Pinpoint the cell where the given text exists, returning its [X, Y] midpoint coordinate. 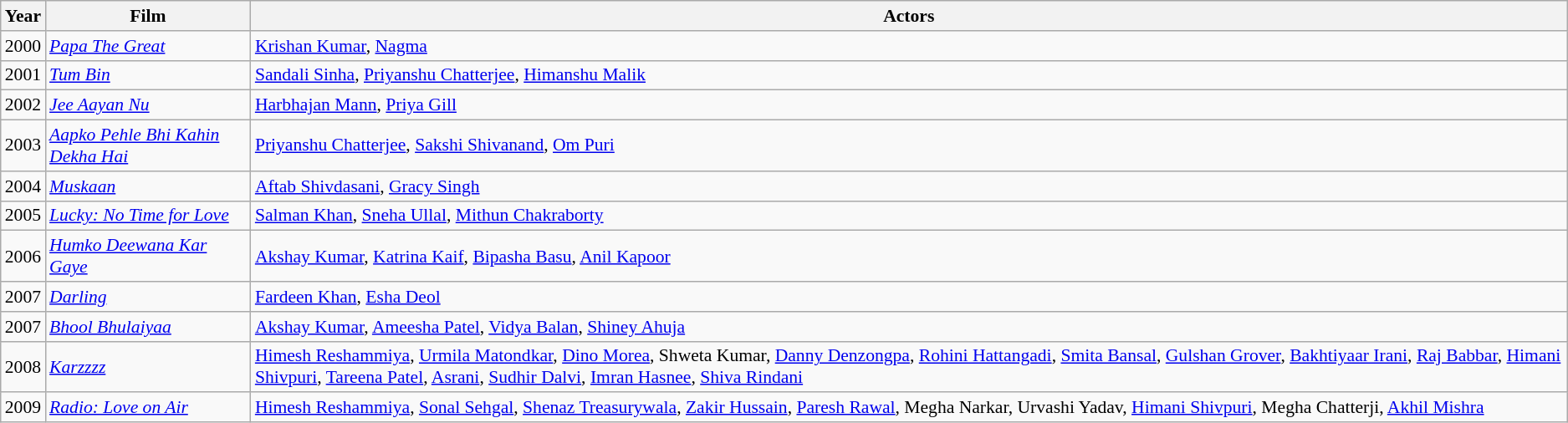
Krishan Kumar, Nagma [909, 46]
Muskaan [148, 186]
2001 [23, 75]
Harbhajan Mann, Priya Gill [909, 105]
Actors [909, 16]
Sandali Sinha, Priyanshu Chatterjee, Himanshu Malik [909, 75]
Akshay Kumar, Katrina Kaif, Bipasha Basu, Anil Kapoor [909, 256]
Lucky: No Time for Love [148, 216]
Aftab Shivdasani, Gracy Singh [909, 186]
Tum Bin [148, 75]
2000 [23, 46]
2005 [23, 216]
Year [23, 16]
Papa The Great [148, 46]
Priyanshu Chatterjee, Sakshi Shivanand, Om Puri [909, 145]
Humko Deewana Kar Gaye [148, 256]
2004 [23, 186]
Radio: Love on Air [148, 408]
2008 [23, 366]
Jee Aayan Nu [148, 105]
Karzzzz [148, 366]
2002 [23, 105]
Akshay Kumar, Ameesha Patel, Vidya Balan, Shiney Ahuja [909, 327]
Fardeen Khan, Esha Deol [909, 297]
2003 [23, 145]
Darling [148, 297]
Salman Khan, Sneha Ullal, Mithun Chakraborty [909, 216]
2009 [23, 408]
Bhool Bhulaiyaa [148, 327]
Film [148, 16]
Aapko Pehle Bhi Kahin Dekha Hai [148, 145]
2006 [23, 256]
